Output the [X, Y] coordinate of the center of the cell containing the given text.  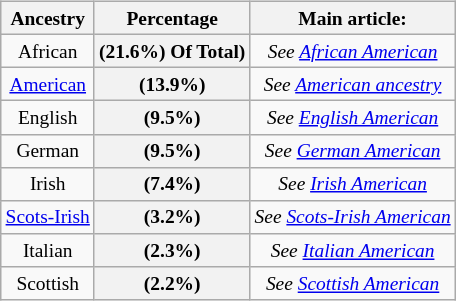
See African American [352, 50]
See Scots-Irish American [352, 218]
German [48, 150]
See Italian American [352, 250]
Main article: [352, 18]
Irish [48, 184]
See American ancestry [352, 84]
(7.4%) [172, 184]
English [48, 118]
See Irish American [352, 184]
(21.6%) Of Total) [172, 50]
American [48, 84]
(2.2%) [172, 284]
See Scottish American [352, 284]
See English American [352, 118]
Percentage [172, 18]
Scots-Irish [48, 218]
See German American [352, 150]
Italian [48, 250]
(3.2%) [172, 218]
African [48, 50]
Ancestry [48, 18]
(2.3%) [172, 250]
Scottish [48, 284]
(13.9%) [172, 84]
